Return (X, Y) of the center of cell containing provided text 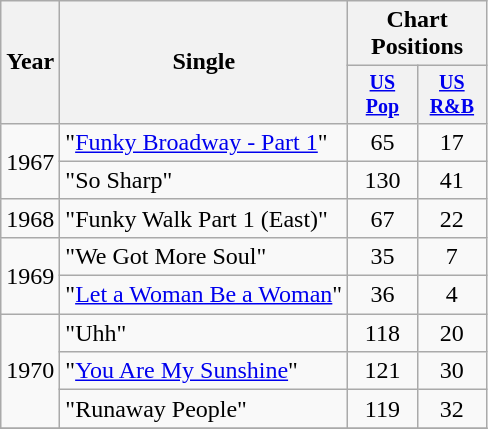
17 (452, 142)
41 (452, 180)
1969 (30, 275)
1967 (30, 161)
"Funky Broadway - Part 1" (204, 142)
"Uhh" (204, 333)
118 (382, 333)
7 (452, 256)
1968 (30, 218)
130 (382, 180)
"You Are My Sunshine" (204, 371)
Single (204, 62)
36 (382, 295)
65 (382, 142)
1970 (30, 371)
67 (382, 218)
Year (30, 62)
USR&B (452, 94)
"Funky Walk Part 1 (East)" (204, 218)
119 (382, 409)
32 (452, 409)
121 (382, 371)
4 (452, 295)
35 (382, 256)
"We Got More Soul" (204, 256)
"Runaway People" (204, 409)
Chart Positions (418, 34)
30 (452, 371)
"So Sharp" (204, 180)
20 (452, 333)
US Pop (382, 94)
"Let a Woman Be a Woman" (204, 295)
22 (452, 218)
